Extract the [X, Y] coordinate from the center of the cell holding the provided text.  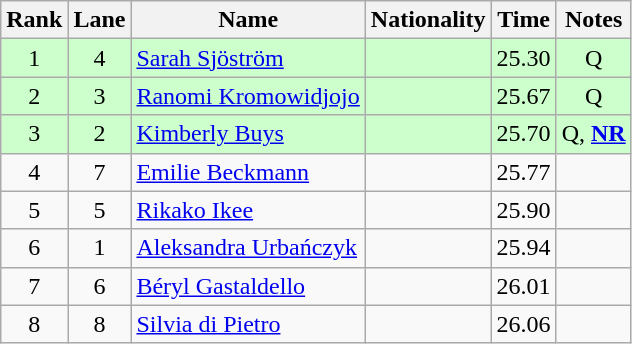
Béryl Gastaldello [248, 286]
Ranomi Kromowidjojo [248, 96]
25.70 [524, 134]
Emilie Beckmann [248, 172]
25.90 [524, 210]
Kimberly Buys [248, 134]
Lane [100, 20]
Notes [594, 20]
Q, NR [594, 134]
25.77 [524, 172]
Rikako Ikee [248, 210]
Sarah Sjöström [248, 58]
Name [248, 20]
Silvia di Pietro [248, 324]
25.94 [524, 248]
Rank [34, 20]
Nationality [428, 20]
25.67 [524, 96]
25.30 [524, 58]
Aleksandra Urbańczyk [248, 248]
26.01 [524, 286]
26.06 [524, 324]
Time [524, 20]
